Return (x, y) of the center of cell containing provided text 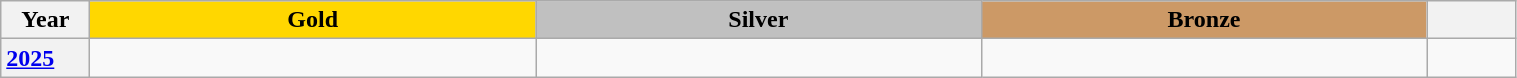
Year (46, 20)
Silver (759, 20)
2025 (46, 58)
Bronze (1204, 20)
Gold (313, 20)
